Return the [x, y] coordinate for the center point of the cell that contains the specified text.  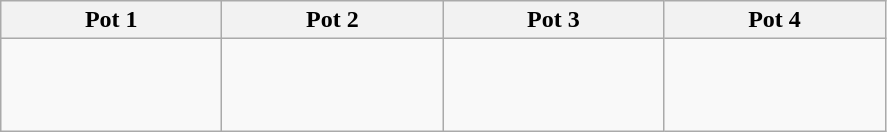
Pot 4 [774, 20]
Pot 3 [554, 20]
Pot 1 [112, 20]
Pot 2 [332, 20]
